Return the (x, y) coordinate for the center point of the cell that contains the specified text.  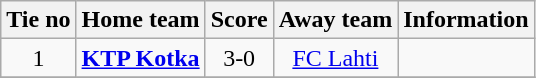
FC Lahti (336, 58)
KTP Kotka (140, 58)
Tie no (38, 20)
3-0 (239, 58)
1 (38, 58)
Home team (140, 20)
Score (239, 20)
Away team (336, 20)
Information (466, 20)
